Return (x, y) of the center of cell containing provided text 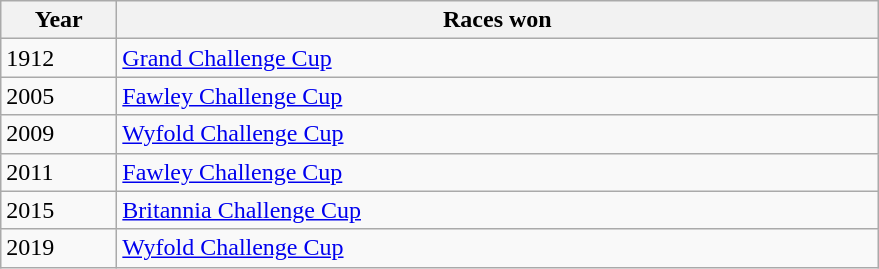
2019 (59, 248)
2011 (59, 172)
Grand Challenge Cup (498, 58)
2015 (59, 210)
Year (59, 20)
Races won (498, 20)
1912 (59, 58)
Britannia Challenge Cup (498, 210)
2005 (59, 96)
2009 (59, 134)
